Determine the (x, y) coordinate at the center of the cell enclosing the given text.  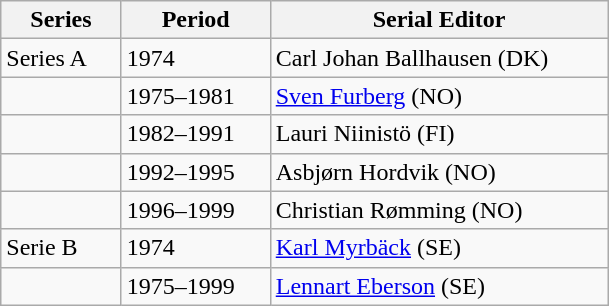
Lennart Eberson (SE) (439, 286)
Series (61, 20)
Series A (61, 58)
1975–1999 (196, 286)
Asbjørn Hordvik (NO) (439, 172)
1992–1995 (196, 172)
Christian Rømming (NO) (439, 210)
Serial Editor (439, 20)
Serie B (61, 248)
1996–1999 (196, 210)
Period (196, 20)
1982–1991 (196, 134)
Karl Myrbäck (SE) (439, 248)
Lauri Niinistö (FI) (439, 134)
1975–1981 (196, 96)
Carl Johan Ballhausen (DK) (439, 58)
Sven Furberg (NO) (439, 96)
